Identify which cell holds the provided text, then report its [x, y] central coordinate. 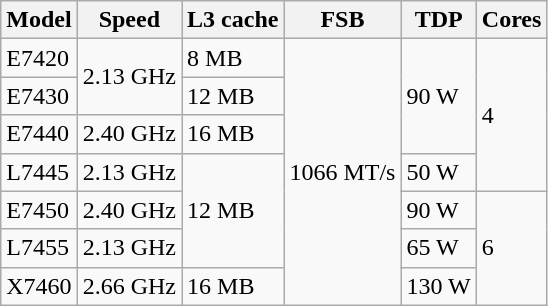
TDP [438, 20]
6 [512, 248]
Model [39, 20]
E7420 [39, 58]
E7450 [39, 210]
L7445 [39, 172]
X7460 [39, 286]
L7455 [39, 248]
FSB [342, 20]
8 MB [233, 58]
2.66 GHz [129, 286]
65 W [438, 248]
E7440 [39, 134]
Cores [512, 20]
Speed [129, 20]
50 W [438, 172]
L3 cache [233, 20]
130 W [438, 286]
1066 MT/s [342, 172]
4 [512, 115]
E7430 [39, 96]
